Output the (x, y) coordinate of the center of the cell containing the given text.  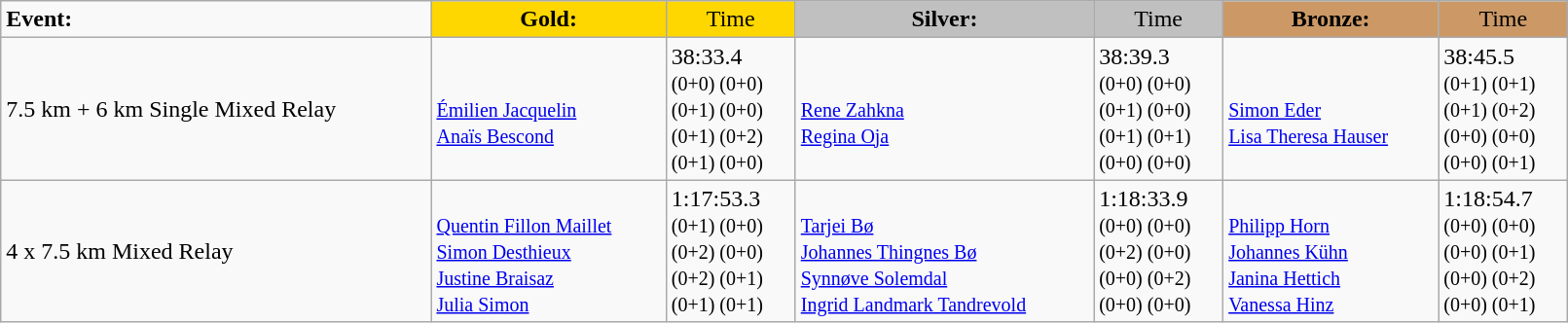
Quentin Fillon MailletSimon DesthieuxJustine BraisazJulia Simon (549, 251)
1:18:33.9(0+0) (0+0)(0+2) (0+0)(0+0) (0+2)(0+0) (0+0) (1158, 251)
Gold: (549, 19)
38:39.3(0+0) (0+0)(0+1) (0+0)(0+1) (0+1)(0+0) (0+0) (1158, 109)
Tarjei BøJohannes Thingnes BøSynnøve SolemdalIngrid Landmark Tandrevold (944, 251)
38:33.4(0+0) (0+0)(0+1) (0+0)(0+1) (0+2)(0+1) (0+0) (730, 109)
1:17:53.3(0+1) (0+0)(0+2) (0+0)(0+2) (0+1)(0+1) (0+1) (730, 251)
Émilien JacquelinAnaïs Bescond (549, 109)
Simon EderLisa Theresa Hauser (1331, 109)
1:18:54.7(0+0) (0+0)(0+0) (0+1)(0+0) (0+2)(0+0) (0+1) (1503, 251)
7.5 km + 6 km Single Mixed Relay (216, 109)
38:45.5(0+1) (0+1)(0+1) (0+2)(0+0) (0+0)(0+0) (0+1) (1503, 109)
Philipp HornJohannes KühnJanina HettichVanessa Hinz (1331, 251)
Event: (216, 19)
Rene ZahknaRegina Oja (944, 109)
Bronze: (1331, 19)
Silver: (944, 19)
4 x 7.5 km Mixed Relay (216, 251)
